Detect which cell encompasses the target text, then output its (X, Y) center coordinate. 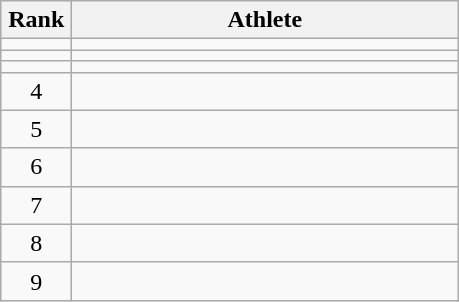
8 (36, 243)
4 (36, 91)
Athlete (265, 20)
6 (36, 167)
Rank (36, 20)
7 (36, 205)
5 (36, 129)
9 (36, 281)
